For the text-containing cell, return its midpoint in [x, y] coordinate format. 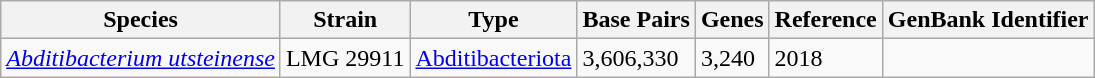
Reference [826, 20]
Species [141, 20]
GenBank Identifier [988, 20]
3,606,330 [636, 58]
Type [494, 20]
Base Pairs [636, 20]
Strain [345, 20]
Abditibacteriota [494, 58]
LMG 29911 [345, 58]
Genes [732, 20]
3,240 [732, 58]
2018 [826, 58]
Abditibacterium utsteinense [141, 58]
